Provide the (x, y) coordinate of the cell's center where the given text is located.  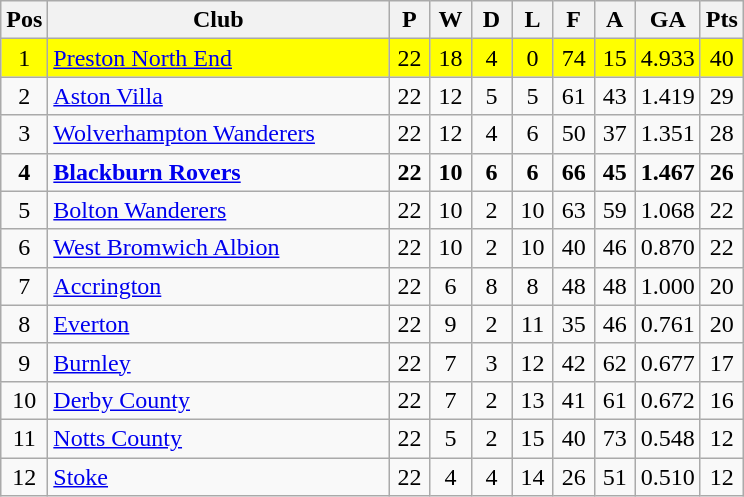
45 (614, 172)
17 (722, 362)
Club (218, 20)
Notts County (218, 438)
73 (614, 438)
42 (574, 362)
Wolverhampton Wanderers (218, 134)
0.672 (668, 400)
West Bromwich Albion (218, 248)
50 (574, 134)
16 (722, 400)
28 (722, 134)
14 (532, 477)
0 (532, 58)
13 (532, 400)
18 (450, 58)
Aston Villa (218, 96)
1.419 (668, 96)
F (574, 20)
62 (614, 362)
L (532, 20)
0.677 (668, 362)
35 (574, 324)
29 (722, 96)
1.068 (668, 210)
Derby County (218, 400)
0.548 (668, 438)
Preston North End (218, 58)
4.933 (668, 58)
P (410, 20)
74 (574, 58)
37 (614, 134)
Stoke (218, 477)
Blackburn Rovers (218, 172)
A (614, 20)
Pts (722, 20)
1 (24, 58)
43 (614, 96)
59 (614, 210)
D (492, 20)
0.870 (668, 248)
0.510 (668, 477)
Accrington (218, 286)
Pos (24, 20)
51 (614, 477)
66 (574, 172)
Bolton Wanderers (218, 210)
W (450, 20)
Burnley (218, 362)
1.351 (668, 134)
41 (574, 400)
1.467 (668, 172)
0.761 (668, 324)
63 (574, 210)
Everton (218, 324)
GA (668, 20)
1.000 (668, 286)
